Provide the [x, y] coordinate of the cell's center where the given text is located.  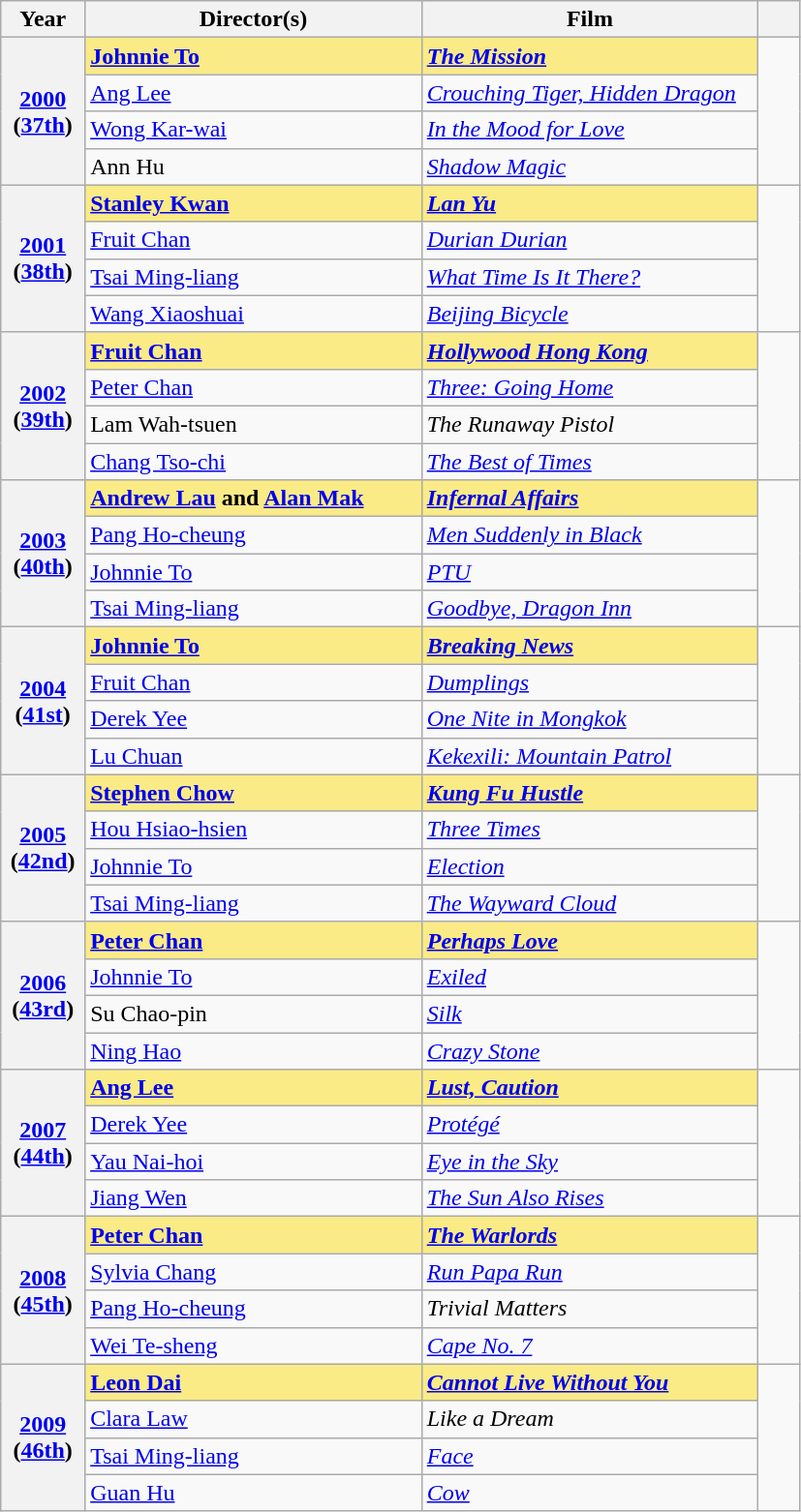
The Wayward Cloud [590, 903]
Protégé [590, 1125]
Eye in the Sky [590, 1162]
Wong Kar-wai [254, 130]
Election [590, 866]
Exiled [590, 977]
Su Chao-pin [254, 1013]
Silk [590, 1013]
Infernal Affairs [590, 499]
Cannot Live Without You [590, 1382]
Hou Hsiao-hsien [254, 830]
What Time Is It There? [590, 277]
Durian Durian [590, 240]
Lust, Caution [590, 1088]
2009(46th) [43, 1437]
2008(45th) [43, 1290]
Kekexili: Mountain Patrol [590, 756]
Goodbye, Dragon Inn [590, 609]
Ning Hao [254, 1050]
Year [43, 19]
Ann Hu [254, 166]
Crouching Tiger, Hidden Dragon [590, 93]
Film [590, 19]
The Warlords [590, 1235]
2000(37th) [43, 111]
Yau Nai-hoi [254, 1162]
Leon Dai [254, 1382]
Wei Te-sheng [254, 1346]
Trivial Matters [590, 1309]
Stanley Kwan [254, 203]
Perhaps Love [590, 940]
Face [590, 1456]
Run Papa Run [590, 1272]
Wang Xiaoshuai [254, 314]
Stephen Chow [254, 793]
Guan Hu [254, 1493]
The Mission [590, 56]
Clara Law [254, 1419]
One Nite in Mongkok [590, 719]
Like a Dream [590, 1419]
Chang Tso-chi [254, 462]
Breaking News [590, 646]
Andrew Lau and Alan Mak [254, 499]
The Runaway Pistol [590, 424]
Lan Yu [590, 203]
2005(42nd) [43, 848]
PTU [590, 572]
Hollywood Hong Kong [590, 350]
2003(40th) [43, 554]
Men Suddenly in Black [590, 535]
In the Mood for Love [590, 130]
The Best of Times [590, 462]
Cow [590, 1493]
Director(s) [254, 19]
2002(39th) [43, 406]
2006(43rd) [43, 995]
Lam Wah-tsuen [254, 424]
Crazy Stone [590, 1050]
Beijing Bicycle [590, 314]
2001(38th) [43, 258]
2004(41st) [43, 701]
Cape No. 7 [590, 1346]
Dumplings [590, 682]
Lu Chuan [254, 756]
Kung Fu Hustle [590, 793]
The Sun Also Rises [590, 1198]
Shadow Magic [590, 166]
Three: Going Home [590, 387]
Sylvia Chang [254, 1272]
Jiang Wen [254, 1198]
Three Times [590, 830]
2007(44th) [43, 1143]
